Output the (x, y) coordinate of the center of the cell containing the given text.  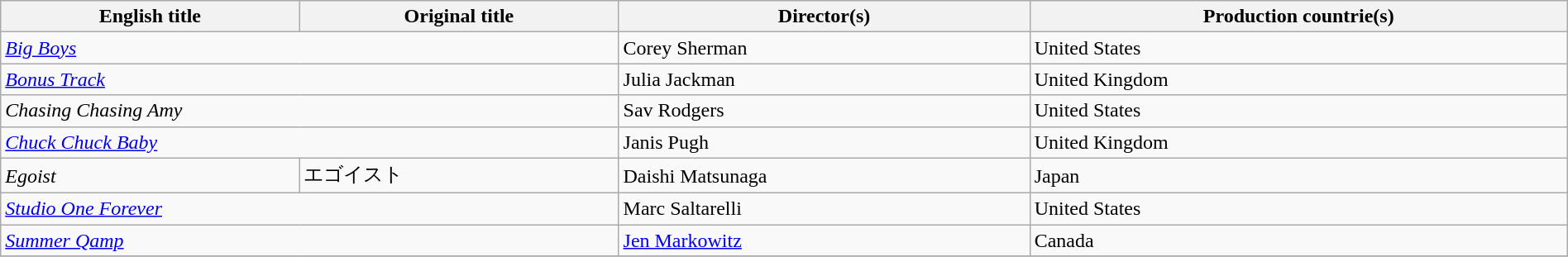
Corey Sherman (824, 48)
Chuck Chuck Baby (309, 142)
Chasing Chasing Amy (309, 111)
Julia Jackman (824, 79)
Studio One Forever (309, 209)
Original title (459, 17)
Production countrie(s) (1298, 17)
Canada (1298, 240)
English title (151, 17)
Janis Pugh (824, 142)
Director(s) (824, 17)
Daishi Matsunaga (824, 175)
Summer Qamp (309, 240)
Egoist (151, 175)
Big Boys (309, 48)
Jen Markowitz (824, 240)
Marc Saltarelli (824, 209)
エゴイスト (459, 175)
Sav Rodgers (824, 111)
Japan (1298, 175)
Bonus Track (309, 79)
